Scan for the cell matching the given text and deliver its [X, Y] coordinate at center. 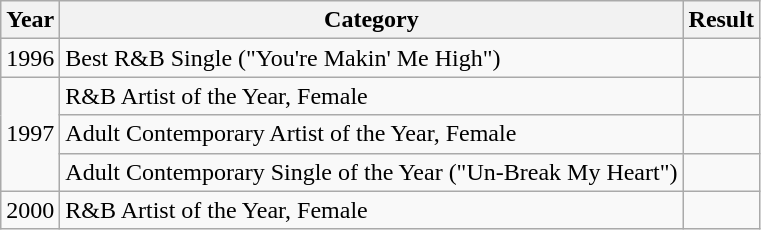
Best R&B Single ("You're Makin' Me High") [372, 58]
Result [721, 20]
1997 [30, 134]
Adult Contemporary Artist of the Year, Female [372, 134]
2000 [30, 210]
Adult Contemporary Single of the Year ("Un-Break My Heart") [372, 172]
1996 [30, 58]
Category [372, 20]
Year [30, 20]
